Return [x, y] of the center of cell containing provided text 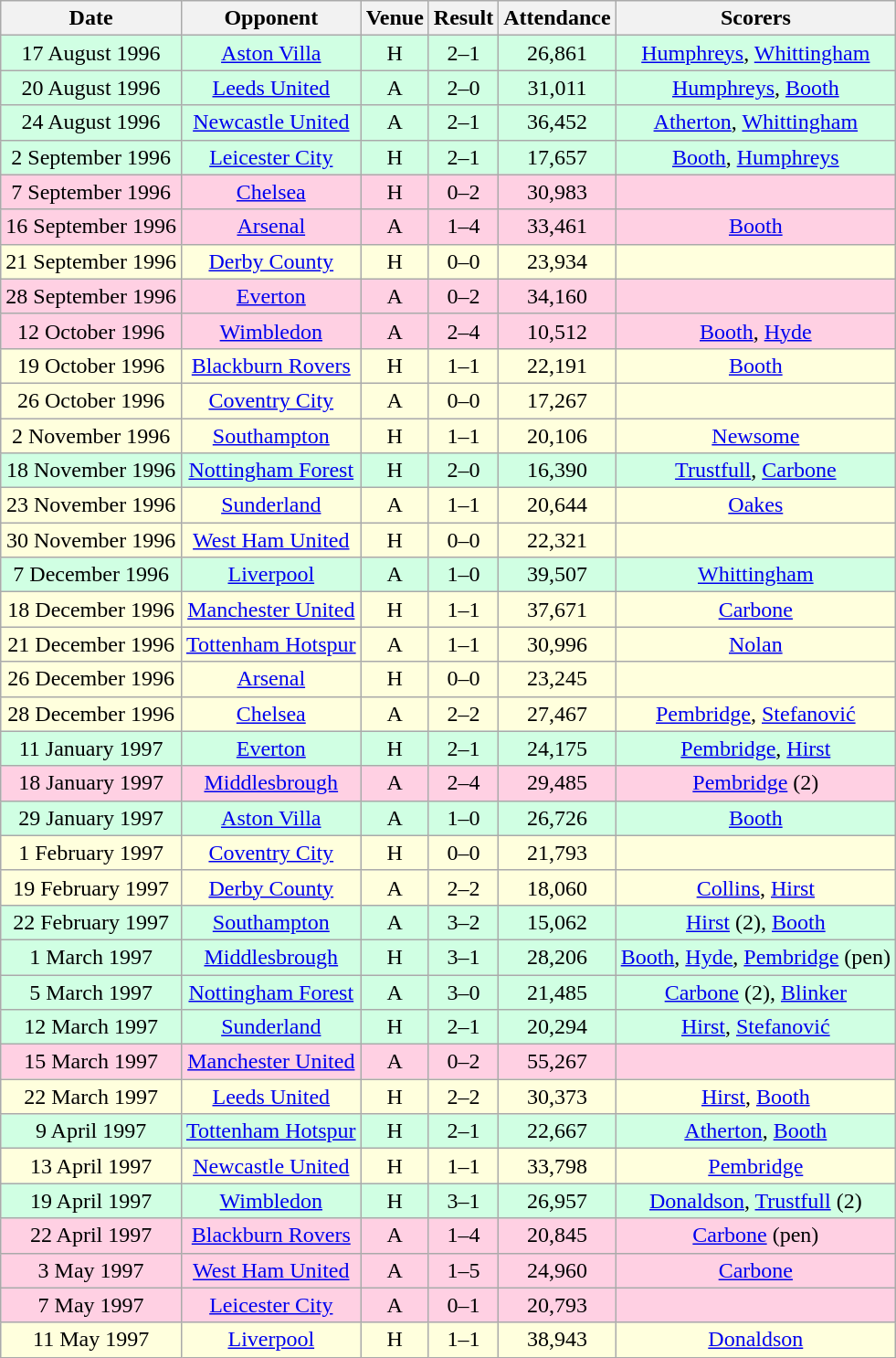
18 December 1996 [91, 610]
55,267 [557, 1062]
11 May 1997 [91, 1340]
19 April 1997 [91, 1201]
22 February 1997 [91, 922]
38,943 [557, 1340]
16 September 1996 [91, 227]
28 September 1996 [91, 296]
Result [463, 18]
Booth, Hyde [755, 331]
Pembridge (2) [755, 783]
23,245 [557, 679]
20,845 [557, 1236]
Booth, Hyde, Pembridge (pen) [755, 957]
19 February 1997 [91, 887]
Atherton, Whittingham [755, 122]
12 March 1997 [91, 1027]
Carbone (2), Blinker [755, 992]
7 May 1997 [91, 1305]
26 December 1996 [91, 679]
9 April 1997 [91, 1131]
20,793 [557, 1305]
26 October 1996 [91, 400]
16,390 [557, 471]
29 January 1997 [91, 818]
18 November 1996 [91, 471]
18 January 1997 [91, 783]
2 November 1996 [91, 436]
22 March 1997 [91, 1097]
Humphreys, Booth [755, 88]
33,461 [557, 227]
37,671 [557, 610]
22 April 1997 [91, 1236]
36,452 [557, 122]
Hirst (2), Booth [755, 922]
1 February 1997 [91, 853]
20 August 1996 [91, 88]
20,644 [557, 505]
Donaldson, Trustfull (2) [755, 1201]
Whittingham [755, 575]
20,294 [557, 1027]
30,373 [557, 1097]
Atherton, Booth [755, 1131]
21,793 [557, 853]
Hirst, Stefanović [755, 1027]
5 March 1997 [91, 992]
Collins, Hirst [755, 887]
22,321 [557, 540]
31,011 [557, 88]
Pembridge, Stefanović [755, 714]
Donaldson [755, 1340]
Hirst, Booth [755, 1097]
Venue [395, 18]
26,726 [557, 818]
Opponent [270, 18]
30,983 [557, 192]
17 August 1996 [91, 53]
27,467 [557, 714]
30,996 [557, 644]
18,060 [557, 887]
13 April 1997 [91, 1166]
Booth, Humphreys [755, 157]
Trustfull, Carbone [755, 471]
34,160 [557, 296]
1 March 1997 [91, 957]
22,667 [557, 1131]
22,191 [557, 366]
Humphreys, Whittingham [755, 53]
26,861 [557, 53]
Nolan [755, 644]
19 October 1996 [91, 366]
12 October 1996 [91, 331]
Newsome [755, 436]
11 January 1997 [91, 748]
3–0 [463, 992]
28 December 1996 [91, 714]
Carbone (pen) [755, 1236]
21,485 [557, 992]
30 November 1996 [91, 540]
Pembridge [755, 1166]
28,206 [557, 957]
21 December 1996 [91, 644]
26,957 [557, 1201]
24,175 [557, 748]
2 September 1996 [91, 157]
39,507 [557, 575]
7 September 1996 [91, 192]
7 December 1996 [91, 575]
23 November 1996 [91, 505]
Date [91, 18]
33,798 [557, 1166]
0–1 [463, 1305]
24 August 1996 [91, 122]
10,512 [557, 331]
3–2 [463, 922]
29,485 [557, 783]
1–5 [463, 1270]
Pembridge, Hirst [755, 748]
15 March 1997 [91, 1062]
Oakes [755, 505]
24,960 [557, 1270]
17,657 [557, 157]
23,934 [557, 261]
Attendance [557, 18]
21 September 1996 [91, 261]
Scorers [755, 18]
3 May 1997 [91, 1270]
17,267 [557, 400]
15,062 [557, 922]
20,106 [557, 436]
